For the text-containing cell, return its midpoint in [x, y] coordinate format. 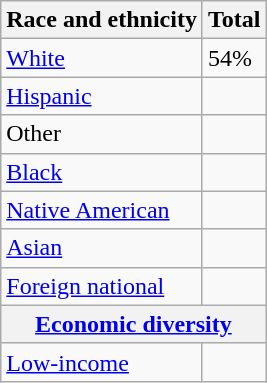
54% [234, 58]
Race and ethnicity [102, 20]
Other [102, 134]
Foreign national [102, 286]
Economic diversity [134, 324]
Asian [102, 248]
Total [234, 20]
White [102, 58]
Low-income [102, 362]
Black [102, 172]
Hispanic [102, 96]
Native American [102, 210]
